Provide the (X, Y) coordinate of the cell's center where the given text is located.  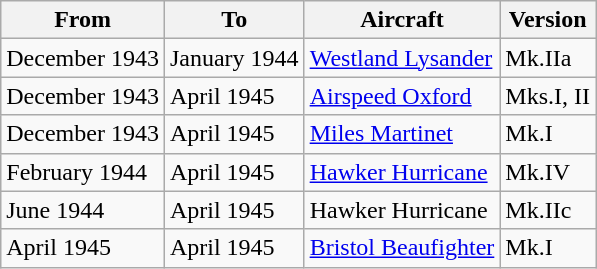
February 1944 (83, 172)
Bristol Beaufighter (402, 248)
Westland Lysander (402, 58)
Miles Martinet (402, 134)
Mks.I, II (548, 96)
Mk.IV (548, 172)
From (83, 20)
Version (548, 20)
Mk.IIa (548, 58)
To (234, 20)
January 1944 (234, 58)
Airspeed Oxford (402, 96)
Aircraft (402, 20)
Mk.IIc (548, 210)
June 1944 (83, 210)
